Determine the (x, y) coordinate at the center of the cell enclosing the given text.  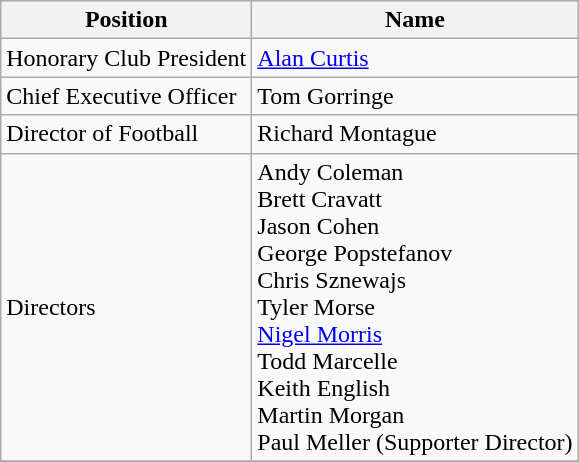
Richard Montague (415, 134)
Position (126, 20)
Alan Curtis (415, 58)
Honorary Club President (126, 58)
Name (415, 20)
Directors (126, 307)
Director of Football (126, 134)
Tom Gorringe (415, 96)
Chief Executive Officer (126, 96)
